Locate the cell with the specified text and output its (X, Y) center coordinate. 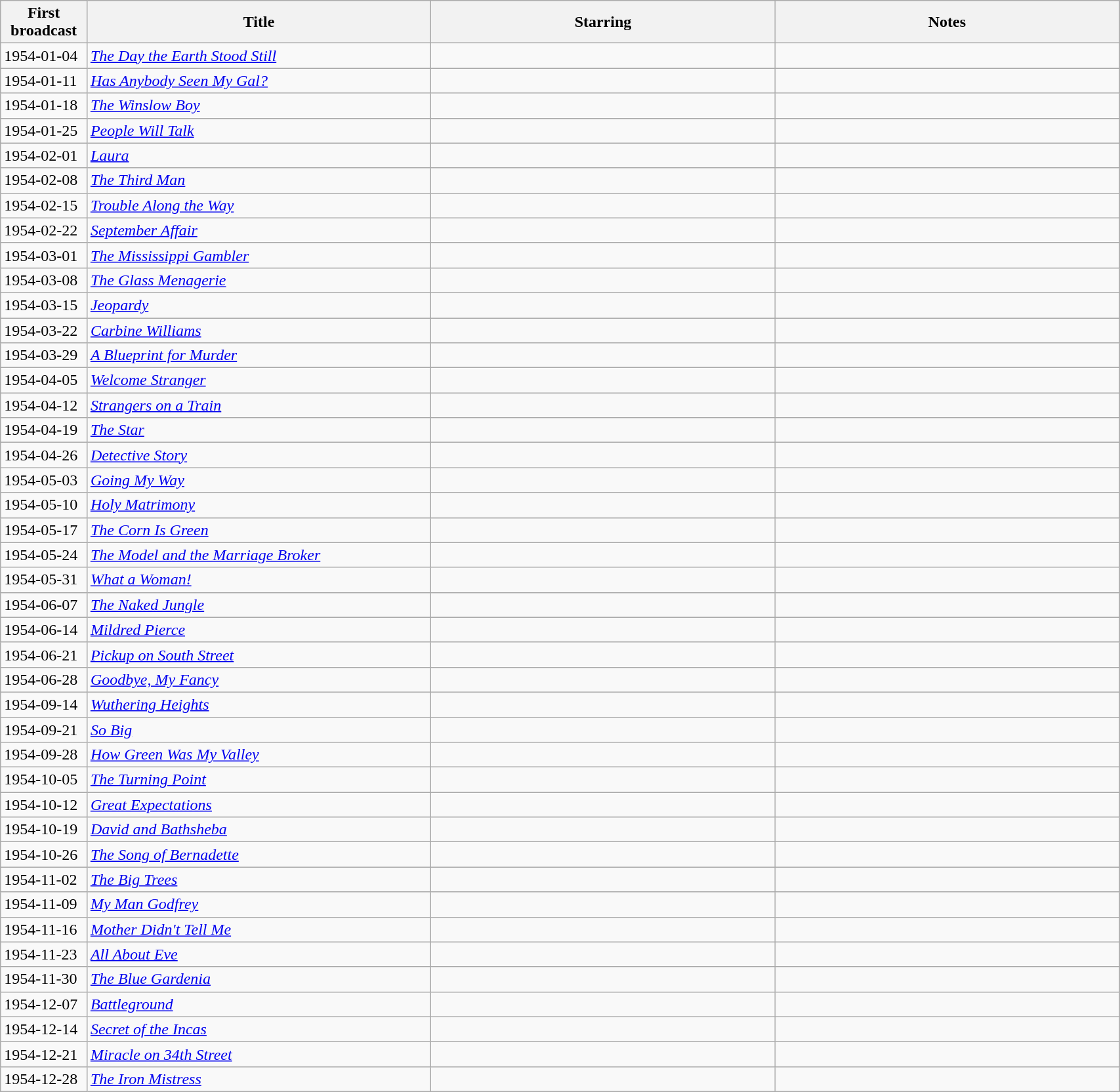
The Third Man (259, 180)
Jeopardy (259, 305)
1954-11-09 (44, 904)
1954-06-21 (44, 655)
Great Expectations (259, 805)
1954-01-18 (44, 106)
1954-05-17 (44, 530)
1954-09-14 (44, 704)
1954-03-22 (44, 330)
1954-09-21 (44, 730)
1954-03-29 (44, 355)
How Green Was My Valley (259, 755)
Notes (947, 22)
1954-04-26 (44, 455)
1954-12-07 (44, 1004)
1954-10-26 (44, 855)
People Will Talk (259, 131)
1954-10-19 (44, 830)
The Star (259, 430)
The Turning Point (259, 780)
Goodbye, My Fancy (259, 679)
1954-05-24 (44, 555)
1954-11-16 (44, 929)
The Corn Is Green (259, 530)
1954-01-25 (44, 131)
First broadcast (44, 22)
1954-01-04 (44, 56)
Going My Way (259, 480)
Welcome Stranger (259, 380)
Strangers on a Train (259, 405)
1954-04-19 (44, 430)
The Blue Gardenia (259, 979)
1954-06-07 (44, 605)
Mildred Pierce (259, 630)
1954-02-15 (44, 205)
1954-02-08 (44, 180)
Miracle on 34th Street (259, 1054)
1954-12-14 (44, 1029)
The Big Trees (259, 880)
The Mississippi Gambler (259, 255)
1954-10-05 (44, 780)
1954-04-12 (44, 405)
1954-12-28 (44, 1079)
1954-05-31 (44, 580)
Laura (259, 155)
Pickup on South Street (259, 655)
1954-03-01 (44, 255)
Battleground (259, 1004)
1954-09-28 (44, 755)
The Glass Menagerie (259, 280)
My Man Godfrey (259, 904)
What a Woman! (259, 580)
Mother Didn't Tell Me (259, 929)
Holy Matrimony (259, 505)
1954-05-10 (44, 505)
Detective Story (259, 455)
Carbine Williams (259, 330)
Secret of the Incas (259, 1029)
The Winslow Boy (259, 106)
1954-06-14 (44, 630)
1954-11-23 (44, 954)
The Song of Bernadette (259, 855)
1954-11-30 (44, 979)
1954-03-15 (44, 305)
A Blueprint for Murder (259, 355)
David and Bathsheba (259, 830)
1954-11-02 (44, 880)
The Naked Jungle (259, 605)
The Day the Earth Stood Still (259, 56)
All About Eve (259, 954)
Title (259, 22)
1954-02-22 (44, 230)
1954-12-21 (44, 1054)
Starring (603, 22)
Trouble Along the Way (259, 205)
Has Anybody Seen My Gal? (259, 81)
1954-05-03 (44, 480)
The Model and the Marriage Broker (259, 555)
1954-03-08 (44, 280)
1954-06-28 (44, 679)
The Iron Mistress (259, 1079)
1954-10-12 (44, 805)
Wuthering Heights (259, 704)
1954-04-05 (44, 380)
1954-01-11 (44, 81)
1954-02-01 (44, 155)
So Big (259, 730)
September Affair (259, 230)
